Scan for the cell matching the given text and deliver its (x, y) coordinate at center. 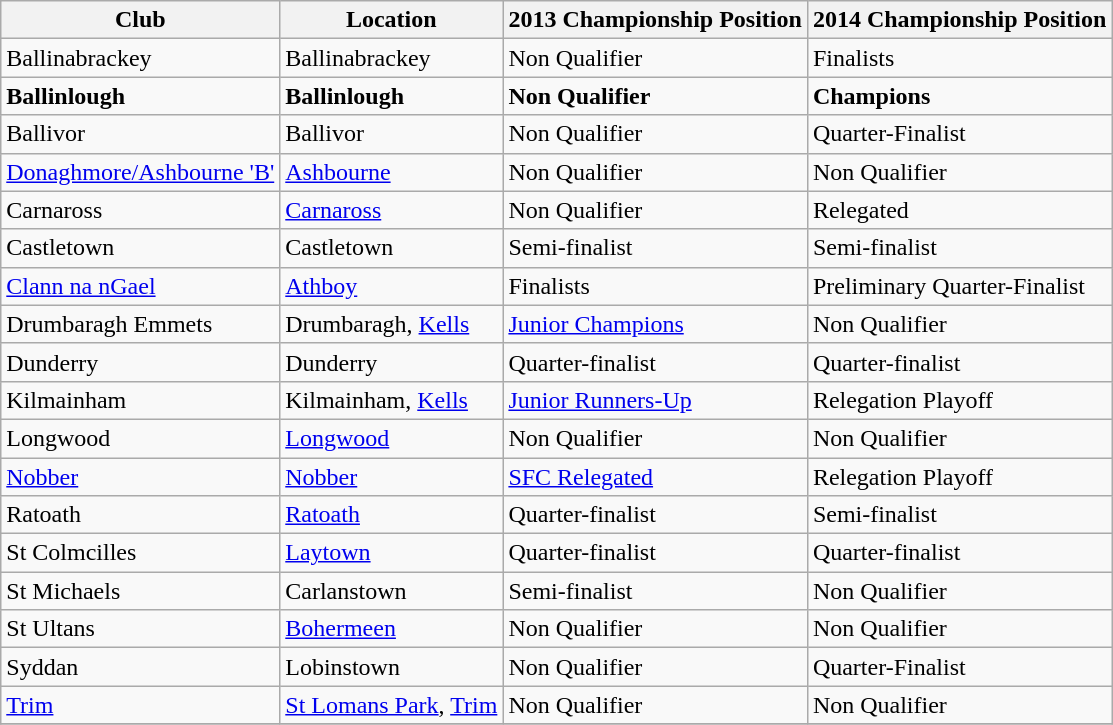
St Lomans Park, Trim (392, 705)
Drumbaragh, Kells (392, 324)
2014 Championship Position (959, 20)
Relegated (959, 210)
Laytown (392, 553)
SFC Relegated (655, 477)
St Colmcilles (140, 553)
Ashbourne (392, 172)
St Michaels (140, 591)
Kilmainham, Kells (392, 400)
Junior Champions (655, 324)
Lobinstown (392, 667)
Preliminary Quarter-Finalist (959, 286)
Location (392, 20)
Athboy (392, 286)
Clann na nGael (140, 286)
Carlanstown (392, 591)
Syddan (140, 667)
Donaghmore/Ashbourne 'B' (140, 172)
Club (140, 20)
Trim (140, 705)
Champions (959, 96)
2013 Championship Position (655, 20)
St Ultans (140, 629)
Junior Runners-Up (655, 400)
Drumbaragh Emmets (140, 324)
Bohermeen (392, 629)
Kilmainham (140, 400)
